Provide the (X, Y) coordinate of the cell's center where the given text is located.  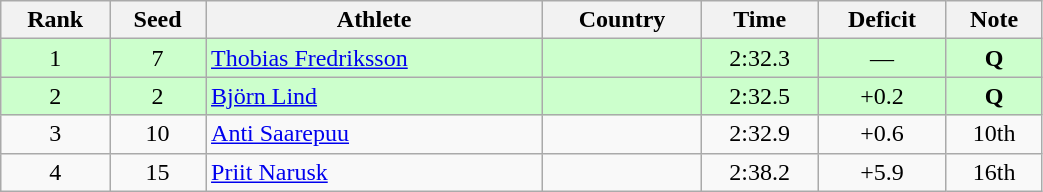
16th (994, 172)
— (882, 58)
2:32.5 (759, 96)
Athlete (374, 20)
Anti Saarepuu (374, 134)
2:32.9 (759, 134)
4 (56, 172)
2:38.2 (759, 172)
Priit Narusk (374, 172)
Time (759, 20)
+0.6 (882, 134)
2:32.3 (759, 58)
3 (56, 134)
Country (622, 20)
Björn Lind (374, 96)
Deficit (882, 20)
10 (158, 134)
Thobias Fredriksson (374, 58)
+5.9 (882, 172)
Rank (56, 20)
Note (994, 20)
10th (994, 134)
15 (158, 172)
1 (56, 58)
Seed (158, 20)
7 (158, 58)
+0.2 (882, 96)
